Return the [x, y] coordinate for the center point of the cell that contains the specified text.  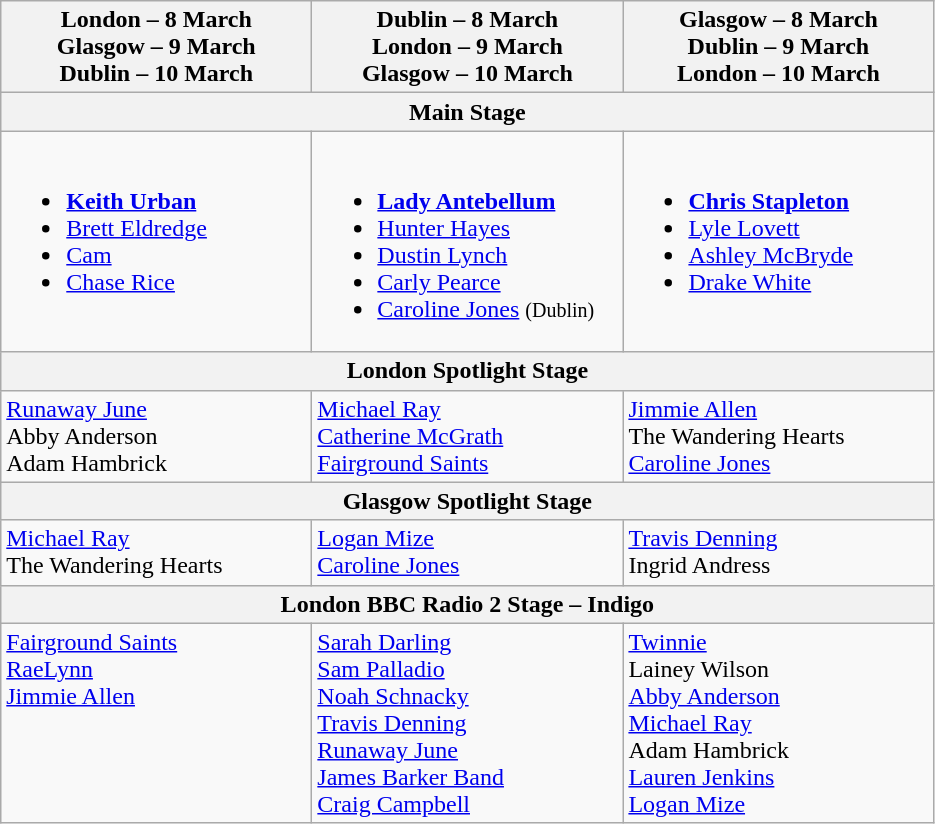
Fairground Saints RaeLynn Jimmie Allen [156, 723]
Jimmie Allen The Wandering Hearts Caroline Jones [778, 436]
Logan Mize Caroline Jones [468, 552]
London Spotlight Stage [468, 371]
Keith UrbanBrett EldredgeCamChase Rice [156, 242]
Michael Ray Catherine McGrath Fairground Saints [468, 436]
Sarah Darling Sam Palladio Noah Schnacky Travis Denning Runaway June James Barker Band Craig Campbell [468, 723]
London BBC Radio 2 Stage – Indigo [468, 604]
Glasgow – 8 MarchDublin – 9 MarchLondon – 10 March [778, 47]
Dublin – 8 MarchLondon – 9 MarchGlasgow – 10 March [468, 47]
Michael Ray The Wandering Hearts [156, 552]
Runaway June Abby Anderson Adam Hambrick [156, 436]
London – 8 MarchGlasgow – 9 MarchDublin – 10 March [156, 47]
Chris StapletonLyle LovettAshley McBrydeDrake White [778, 242]
Lady AntebellumHunter HayesDustin LynchCarly PearceCaroline Jones (Dublin) [468, 242]
Main Stage [468, 112]
Travis Denning Ingrid Andress [778, 552]
Twinnie Lainey Wilson Abby Anderson Michael Ray Adam Hambrick Lauren Jenkins Logan Mize [778, 723]
Glasgow Spotlight Stage [468, 501]
